Extract the [X, Y] coordinate from the center of the cell holding the provided text.  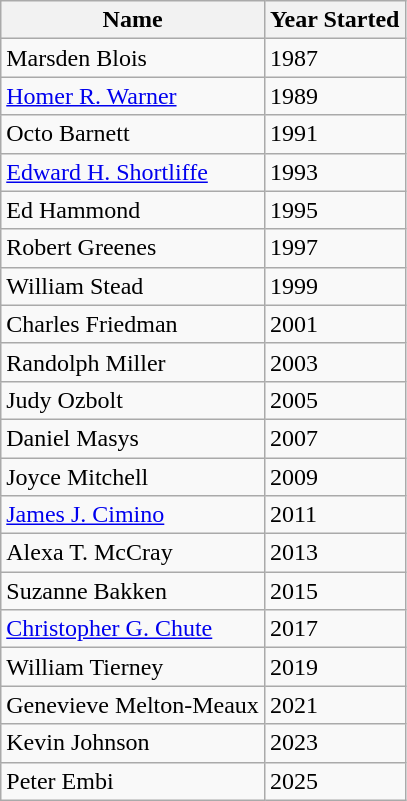
Octo Barnett [133, 134]
2003 [334, 362]
Edward H. Shortliffe [133, 172]
2019 [334, 667]
2025 [334, 781]
2013 [334, 553]
Alexa T. McCray [133, 553]
Genevieve Melton-Meaux [133, 705]
Kevin Johnson [133, 743]
Name [133, 20]
Randolph Miller [133, 362]
2011 [334, 515]
Judy Ozbolt [133, 400]
William Stead [133, 286]
2017 [334, 629]
1987 [334, 58]
Year Started [334, 20]
Peter Embi [133, 781]
William Tierney [133, 667]
1997 [334, 248]
Daniel Masys [133, 438]
2007 [334, 438]
Charles Friedman [133, 324]
Ed Hammond [133, 210]
2005 [334, 400]
2015 [334, 591]
2009 [334, 477]
1989 [334, 96]
Robert Greenes [133, 248]
1999 [334, 286]
2021 [334, 705]
1995 [334, 210]
Christopher G. Chute [133, 629]
1993 [334, 172]
Suzanne Bakken [133, 591]
1991 [334, 134]
Homer R. Warner [133, 96]
2023 [334, 743]
2001 [334, 324]
Joyce Mitchell [133, 477]
James J. Cimino [133, 515]
Marsden Blois [133, 58]
